Capture the cell that displays the provided text and extract its (X, Y) central coordinate. 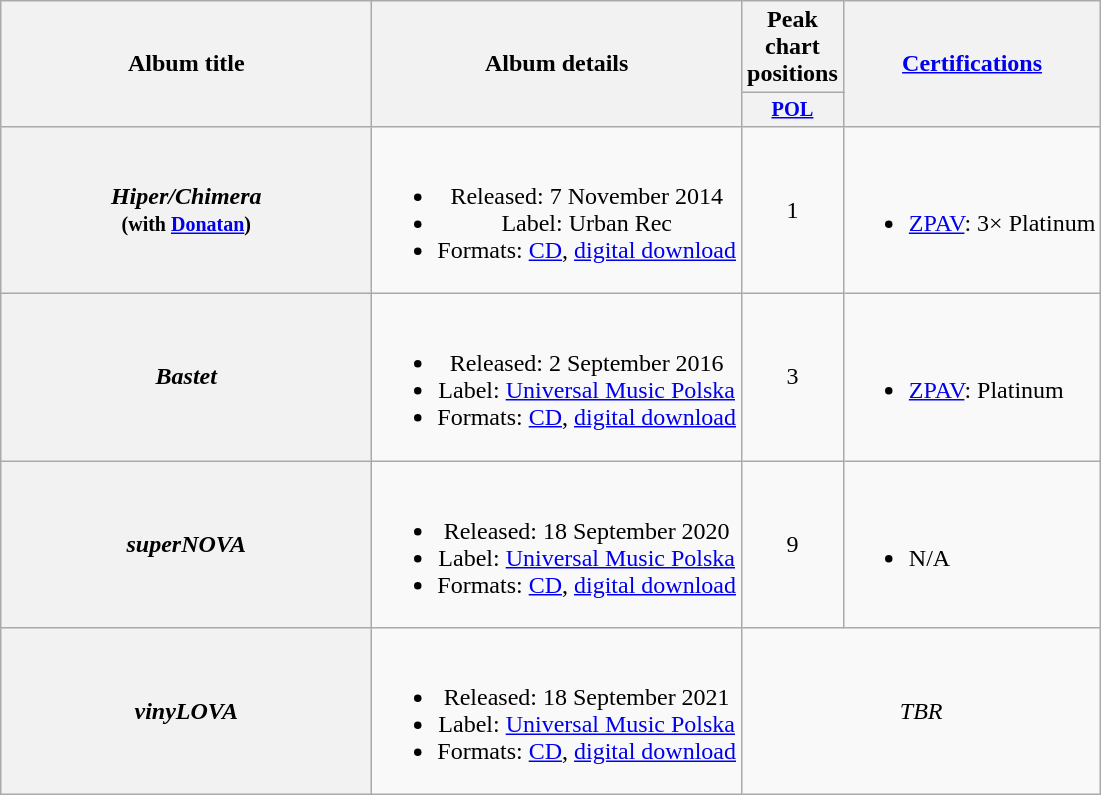
Released: 18 September 2021Label: Universal Music PolskaFormats: CD, digital download (557, 712)
Album details (557, 64)
ZPAV: 3× Platinum (972, 210)
ZPAV: Platinum (972, 378)
Album title (186, 64)
vinyLOVA (186, 712)
9 (793, 544)
Peak chart positions (793, 47)
Released: 7 November 2014Label: Urban RecFormats: CD, digital download (557, 210)
N/A (972, 544)
3 (793, 378)
Hiper/Chimera(with Donatan) (186, 210)
Bastet (186, 378)
Released: 18 September 2020Label: Universal Music PolskaFormats: CD, digital download (557, 544)
POL (793, 110)
1 (793, 210)
superNOVA (186, 544)
Certifications (972, 64)
TBR (922, 712)
Released: 2 September 2016Label: Universal Music PolskaFormats: CD, digital download (557, 378)
